Provide the [X, Y] coordinate of the cell's center where the given text is located.  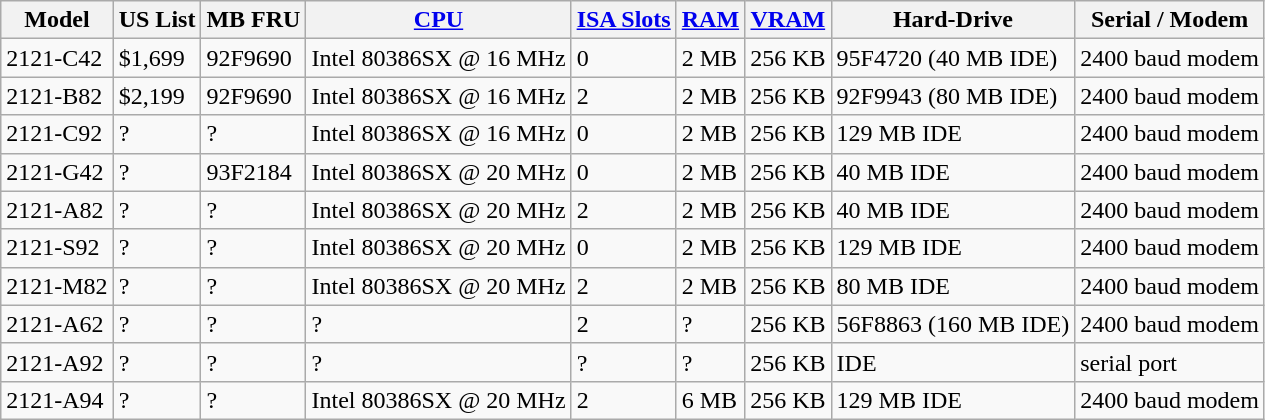
2121-A92 [57, 362]
2121-M82 [57, 286]
US List [157, 20]
93F2184 [254, 172]
$2,199 [157, 96]
92F9943 (80 MB IDE) [953, 96]
56F8863 (160 MB IDE) [953, 324]
95F4720 (40 MB IDE) [953, 58]
6 MB [710, 400]
Serial / Modem [1170, 20]
2121-C42 [57, 58]
ISA Slots [624, 20]
2121-C92 [57, 134]
2121-G42 [57, 172]
RAM [710, 20]
serial port [1170, 362]
VRAM [788, 20]
MB FRU [254, 20]
IDE [953, 362]
2121-A94 [57, 400]
CPU [438, 20]
Hard-Drive [953, 20]
2121-B82 [57, 96]
2121-A62 [57, 324]
80 MB IDE [953, 286]
2121-S92 [57, 248]
2121-A82 [57, 210]
Model [57, 20]
$1,699 [157, 58]
